Pinpoint the cell where the given text exists, returning its (x, y) midpoint coordinate. 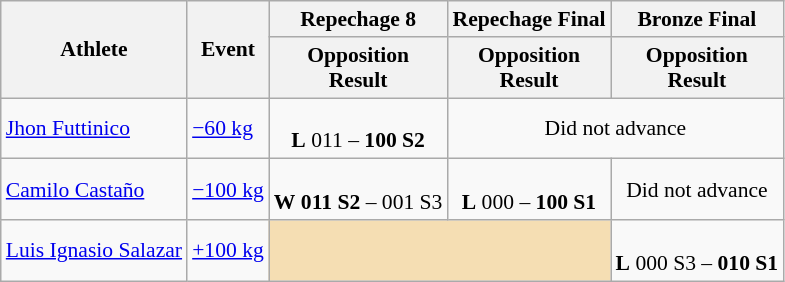
Event (228, 50)
+100 kg (228, 250)
L 000 – 100 S1 (528, 190)
Camilo Castaño (94, 190)
Bronze Final (698, 19)
Repechage Final (528, 19)
L 011 – 100 S2 (358, 128)
Luis Ignasio Salazar (94, 250)
W 011 S2 – 001 S3 (358, 190)
Jhon Futtinico (94, 128)
−100 kg (228, 190)
Repechage 8 (358, 19)
L 000 S3 – 010 S1 (698, 250)
Athlete (94, 50)
−60 kg (228, 128)
